For the text-containing cell, return its midpoint in [X, Y] coordinate format. 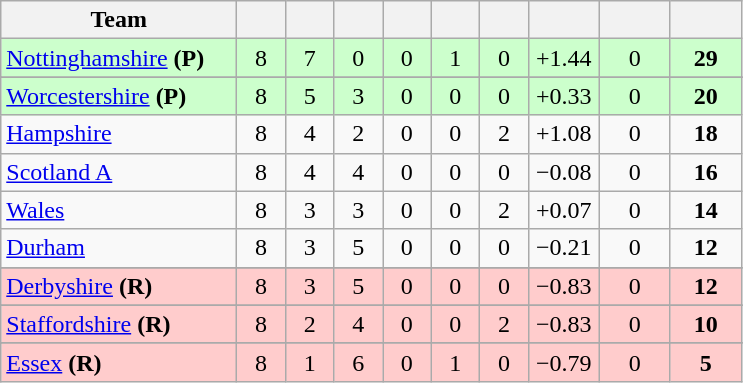
Nottinghamshire (P) [119, 58]
−0.21 [564, 248]
7 [310, 58]
29 [706, 58]
Hampshire [119, 134]
Worcestershire (P) [119, 96]
Wales [119, 210]
+0.07 [564, 210]
Scotland A [119, 172]
10 [706, 324]
Derbyshire (R) [119, 286]
Durham [119, 248]
Staffordshire (R) [119, 324]
16 [706, 172]
18 [706, 134]
+0.33 [564, 96]
+1.44 [564, 58]
−0.08 [564, 172]
+1.08 [564, 134]
20 [706, 96]
14 [706, 210]
Team [119, 20]
Essex (R) [119, 362]
−0.79 [564, 362]
6 [358, 362]
